For the text-containing cell, return its midpoint in [X, Y] coordinate format. 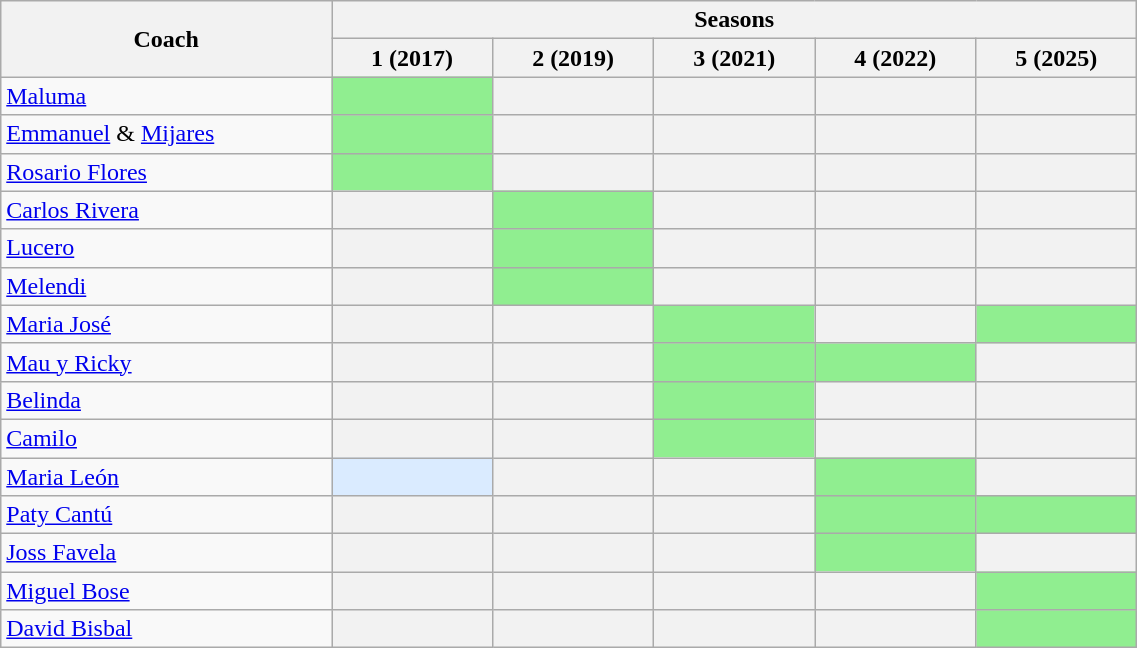
Joss Favela [166, 553]
Coach [166, 39]
Rosario Flores [166, 172]
3 (2021) [734, 58]
Mau y Ricky [166, 362]
Lucero [166, 248]
Maluma [166, 96]
Camilo [166, 438]
Seasons [734, 20]
Emmanuel & Mijares [166, 134]
Belinda [166, 400]
Maria José [166, 324]
Carlos Rivera [166, 210]
2 (2019) [574, 58]
David Bisbal [166, 629]
1 (2017) [412, 58]
5 (2025) [1056, 58]
Maria León [166, 477]
4 (2022) [896, 58]
Miguel Bose [166, 591]
Melendi [166, 286]
Paty Cantú [166, 515]
